Return [x, y] of the center of cell containing provided text 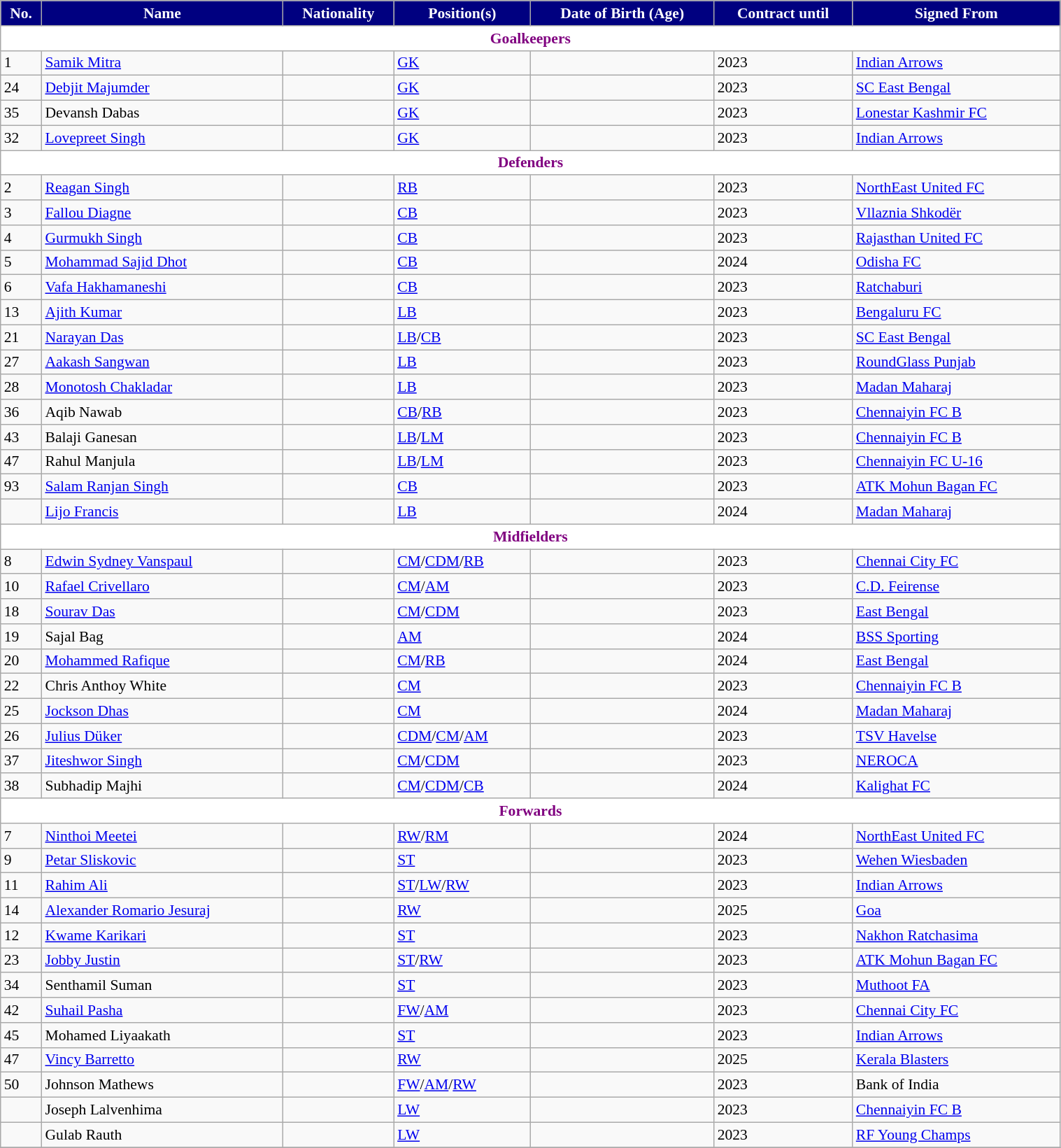
Aakash Sangwan [162, 362]
22 [21, 686]
Lonestar Kashmir FC [957, 113]
1 [21, 63]
Goa [957, 911]
42 [21, 1010]
Debjit Majumder [162, 88]
23 [21, 961]
Suhail Pasha [162, 1010]
Ratchaburi [957, 288]
Lovepreet Singh [162, 138]
Vincy Barretto [162, 1060]
Vafa Hakhamaneshi [162, 288]
NEROCA [957, 761]
Odisha FC [957, 262]
CDM/CM/AM [462, 736]
FW/AM [462, 1010]
26 [21, 736]
Samik Mitra [162, 63]
Bank of India [957, 1085]
43 [21, 437]
Wehen Wiesbaden [957, 860]
Rahim Ali [162, 886]
37 [21, 761]
Jobby Justin [162, 961]
Contract until [783, 13]
Kalighat FC [957, 786]
Rahul Manjula [162, 462]
Gulab Rauth [162, 1135]
Date of Birth (Age) [622, 13]
14 [21, 911]
21 [21, 337]
Name [162, 13]
Senthamil Suman [162, 986]
Balaji Ganesan [162, 437]
Subhadip Majhi [162, 786]
Forwards [530, 811]
Sajal Bag [162, 637]
Chris Anthoy White [162, 686]
50 [21, 1085]
Gurmukh Singh [162, 238]
LB/CB [462, 337]
Mohammed Rafique [162, 661]
27 [21, 362]
35 [21, 113]
Goalkeepers [530, 38]
Rafael Crivellaro [162, 587]
CM/CDM/CB [462, 786]
TSV Havelse [957, 736]
Mohammad Sajid Dhot [162, 262]
36 [21, 412]
CM/CDM/RB [462, 562]
3 [21, 213]
34 [21, 986]
Devansh Dabas [162, 113]
RB [462, 188]
Alexander Romario Jesuraj [162, 911]
Jiteshwor Singh [162, 761]
Nakhon Ratchasima [957, 935]
Defenders [530, 163]
ST/RW [462, 961]
28 [21, 388]
38 [21, 786]
9 [21, 860]
C.D. Feirense [957, 587]
Reagan Singh [162, 188]
RF Young Champs [957, 1135]
Fallou Diagne [162, 213]
Kwame Karikari [162, 935]
8 [21, 562]
11 [21, 886]
2 [21, 188]
Position(s) [462, 13]
Bengaluru FC [957, 313]
Petar Sliskovic [162, 860]
18 [21, 611]
7 [21, 836]
RW/RM [462, 836]
24 [21, 88]
BSS Sporting [957, 637]
Edwin Sydney Vanspaul [162, 562]
10 [21, 587]
25 [21, 711]
Nationality [339, 13]
Julius Düker [162, 736]
19 [21, 637]
Ajith Kumar [162, 313]
Salam Ranjan Singh [162, 487]
12 [21, 935]
CB/RB [462, 412]
No. [21, 13]
Johnson Mathews [162, 1085]
45 [21, 1035]
Signed From [957, 13]
Jockson Dhas [162, 711]
Narayan Das [162, 337]
Vllaznia Shkodër [957, 213]
Aqib Nawab [162, 412]
Lijo Francis [162, 512]
93 [21, 487]
Ninthoi Meetei [162, 836]
6 [21, 288]
5 [21, 262]
Muthoot FA [957, 986]
RoundGlass Punjab [957, 362]
FW/AM/RW [462, 1085]
CM/RB [462, 661]
Sourav Das [162, 611]
AM [462, 637]
Mohamed Liyaakath [162, 1035]
Midfielders [530, 537]
Monotosh Chakladar [162, 388]
32 [21, 138]
4 [21, 238]
13 [21, 313]
CM/AM [462, 587]
Joseph Lalvenhima [162, 1110]
20 [21, 661]
Kerala Blasters [957, 1060]
Rajasthan United FC [957, 238]
ST/LW/RW [462, 886]
Chennaiyin FC U-16 [957, 462]
